Find where the given text appears and provide that cell's center as [X, Y] coordinate. 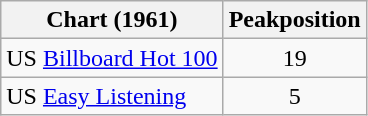
US Billboard Hot 100 [112, 58]
Peakposition [294, 20]
Chart (1961) [112, 20]
19 [294, 58]
5 [294, 96]
US Easy Listening [112, 96]
